Capture the cell that displays the provided text and extract its [x, y] central coordinate. 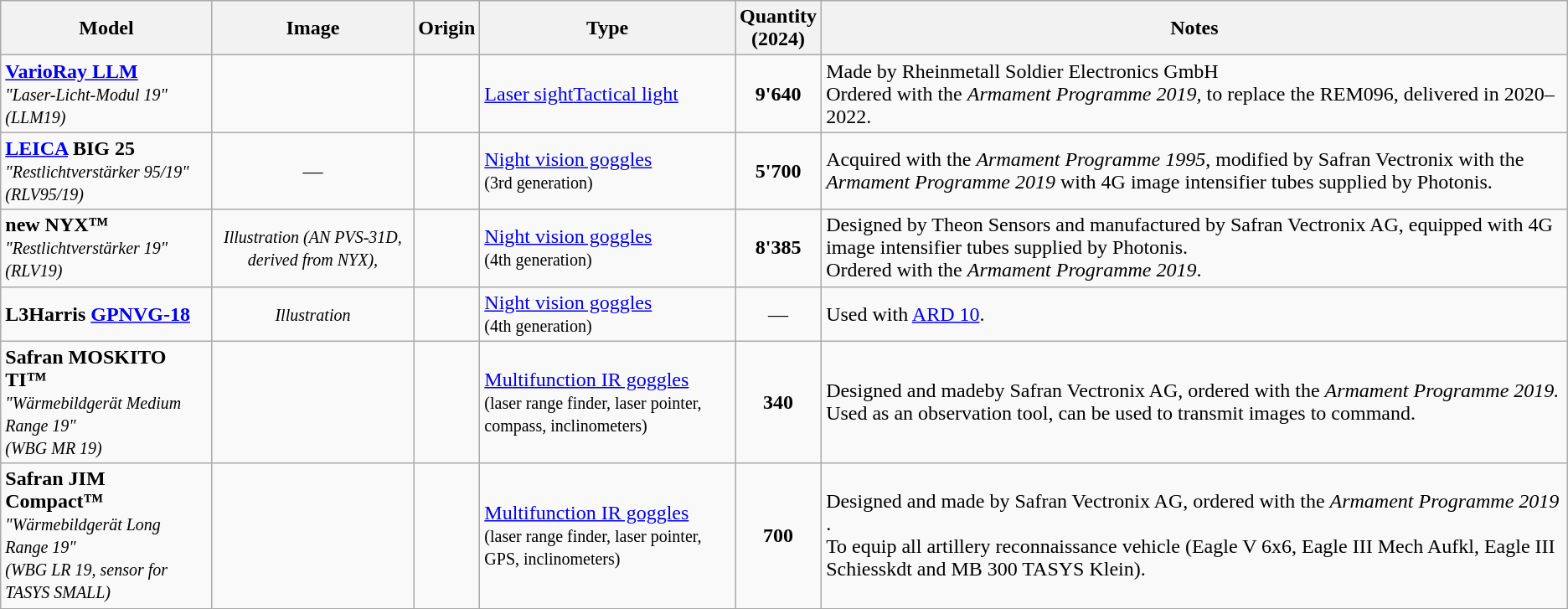
LEICA BIG 25"Restlichtverstärker 95/19" (RLV95/19) [106, 171]
8'385 [779, 248]
Multifunction IR goggles(laser range finder, laser pointer, compass, inclinometers) [608, 402]
700 [779, 536]
Notes [1194, 28]
VarioRay LLM"Laser-Licht-Modul 19" (LLM19) [106, 94]
new NYX™"Restlichtverstärker 19" (RLV19) [106, 248]
Origin [447, 28]
Quantity(2024) [779, 28]
L3Harris GPNVG-18 [106, 313]
Made by Rheinmetall Soldier Electronics GmbHOrdered with the Armament Programme 2019, to replace the REM096, delivered in 2020–2022. [1194, 94]
Illustration (AN PVS-31D, derived from NYX), [313, 248]
Type [608, 28]
Safran MOSKITO TI™"Wärmebildgerät Medium Range 19" (WBG MR 19) [106, 402]
Illustration [313, 313]
Used with ARD 10. [1194, 313]
Model [106, 28]
5'700 [779, 171]
Image [313, 28]
Multifunction IR goggles(laser range finder, laser pointer, GPS, inclinometers) [608, 536]
Laser sightTactical light [608, 94]
9'640 [779, 94]
Safran JIM Compact™"Wärmebildgerät Long Range 19" (WBG LR 19, sensor for TASYS SMALL) [106, 536]
Night vision goggles(3rd generation) [608, 171]
340 [779, 402]
